Pinpoint the cell where the given text exists, returning its [x, y] midpoint coordinate. 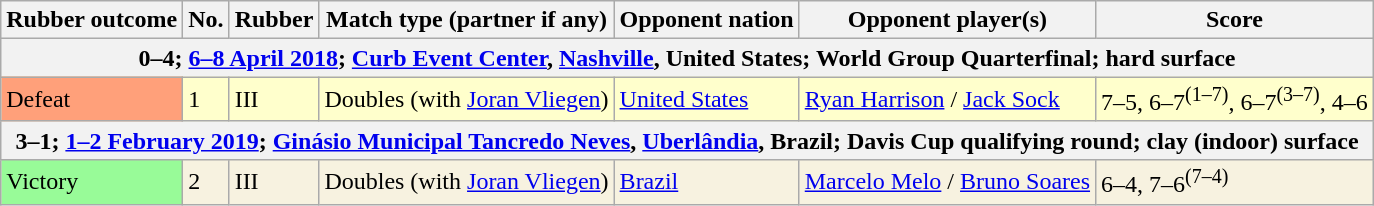
1 [206, 100]
7–5, 6–7(1–7), 6–7(3–7), 4–6 [1235, 100]
Opponent player(s) [947, 20]
6–4, 7–6(7–4) [1235, 182]
Brazil [706, 182]
Defeat [92, 100]
Ryan Harrison / Jack Sock [947, 100]
Marcelo Melo / Bruno Soares [947, 182]
Score [1235, 20]
Rubber [274, 20]
3–1; 1–2 February 2019; Ginásio Municipal Tancredo Neves, Uberlândia, Brazil; Davis Cup qualifying round; clay (indoor) surface [687, 140]
Match type (partner if any) [466, 20]
Opponent nation [706, 20]
Victory [92, 182]
2 [206, 182]
No. [206, 20]
Rubber outcome [92, 20]
United States [706, 100]
0–4; 6–8 April 2018; Curb Event Center, Nashville, United States; World Group Quarterfinal; hard surface [687, 58]
